Scan for the cell matching the given text and deliver its [x, y] coordinate at center. 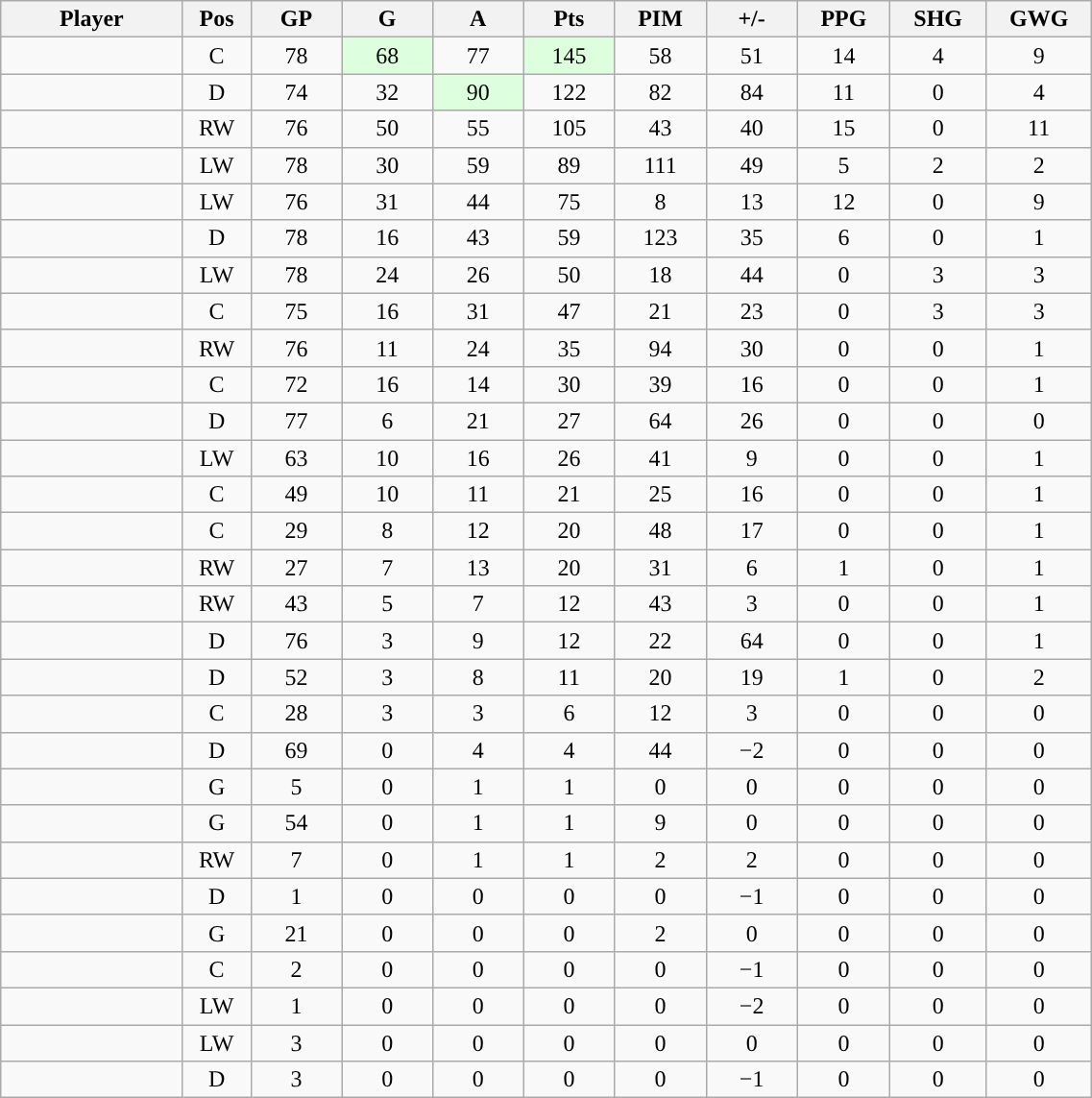
18 [661, 275]
19 [751, 677]
55 [478, 129]
+/- [751, 19]
82 [661, 92]
15 [843, 129]
84 [751, 92]
A [478, 19]
28 [296, 714]
89 [569, 165]
GP [296, 19]
94 [661, 348]
Pts [569, 19]
51 [751, 56]
69 [296, 750]
47 [569, 311]
39 [661, 384]
48 [661, 531]
68 [388, 56]
40 [751, 129]
22 [661, 641]
52 [296, 677]
GWG [1038, 19]
17 [751, 531]
145 [569, 56]
90 [478, 92]
Player [92, 19]
29 [296, 531]
SHG [938, 19]
54 [296, 823]
41 [661, 458]
PPG [843, 19]
Pos [217, 19]
122 [569, 92]
111 [661, 165]
105 [569, 129]
63 [296, 458]
74 [296, 92]
32 [388, 92]
123 [661, 238]
25 [661, 495]
72 [296, 384]
23 [751, 311]
PIM [661, 19]
58 [661, 56]
